Locate the cell with the specified text and output its [x, y] center coordinate. 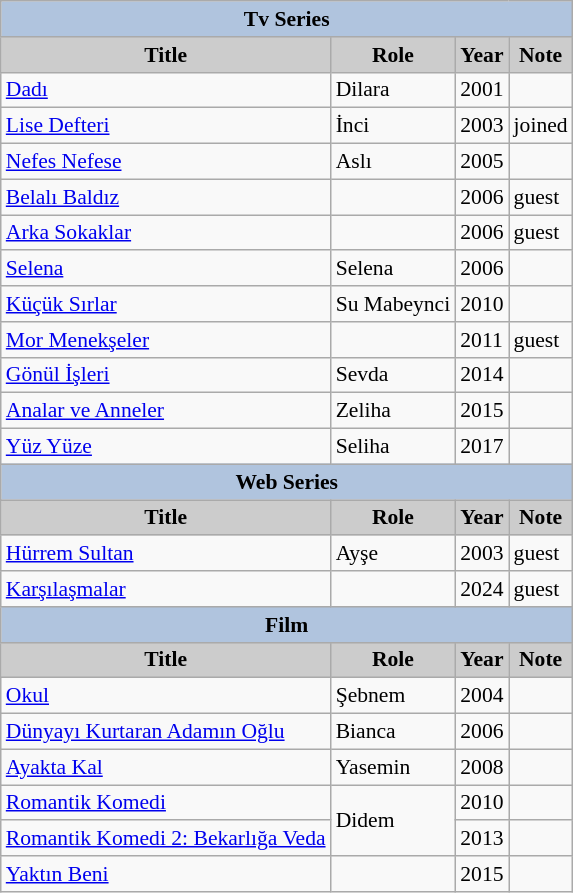
Belalı Baldız [166, 197]
Nefes Nefese [166, 162]
Bianca [394, 732]
Su Mabeynci [394, 304]
Gönül İşleri [166, 375]
2024 [482, 589]
Yüz Yüze [166, 447]
Aslı [394, 162]
Şebnem [394, 696]
Romantik Komedi 2: Bekarlığa Veda [166, 839]
Ayşe [394, 554]
Yaktın Beni [166, 874]
Mor Menekşeler [166, 340]
Film [287, 625]
Ayakta Kal [166, 767]
2008 [482, 767]
Küçük Sırlar [166, 304]
İnci [394, 126]
2014 [482, 375]
Analar ve Anneler [166, 411]
Didem [394, 820]
2005 [482, 162]
2004 [482, 696]
Dünyayı Kurtaran Adamın Oğlu [166, 732]
Dadı [166, 90]
2013 [482, 839]
2001 [482, 90]
Lise Defteri [166, 126]
Sevda [394, 375]
Arka Sokaklar [166, 233]
Romantik Komedi [166, 803]
joined [541, 126]
Dilara [394, 90]
Okul [166, 696]
2011 [482, 340]
Yasemin [394, 767]
Seliha [394, 447]
2017 [482, 447]
Hürrem Sultan [166, 554]
Karşılaşmalar [166, 589]
Tv Series [287, 19]
Web Series [287, 482]
Zeliha [394, 411]
